Capture the cell that displays the provided text and extract its (X, Y) central coordinate. 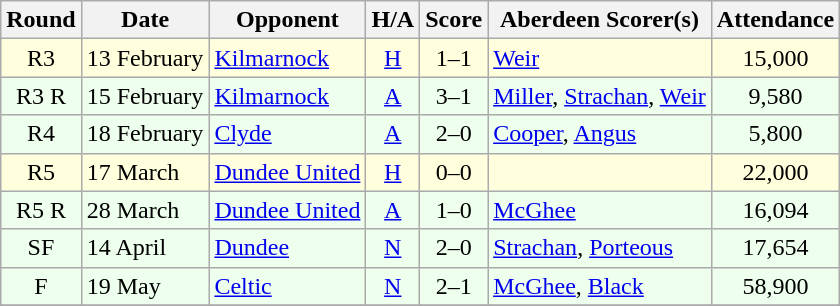
5,800 (775, 134)
Attendance (775, 20)
Dundee (288, 248)
McGhee, Black (600, 286)
14 April (145, 248)
15,000 (775, 58)
Score (454, 20)
R5 (41, 172)
Clyde (288, 134)
R4 (41, 134)
2–1 (454, 286)
Cooper, Angus (600, 134)
58,900 (775, 286)
Date (145, 20)
16,094 (775, 210)
22,000 (775, 172)
H/A (393, 20)
3–1 (454, 96)
Opponent (288, 20)
R3 R (41, 96)
R5 R (41, 210)
18 February (145, 134)
F (41, 286)
Weir (600, 58)
1–1 (454, 58)
17 March (145, 172)
19 May (145, 286)
Round (41, 20)
15 February (145, 96)
17,654 (775, 248)
13 February (145, 58)
Strachan, Porteous (600, 248)
R3 (41, 58)
9,580 (775, 96)
1–0 (454, 210)
SF (41, 248)
Miller, Strachan, Weir (600, 96)
Aberdeen Scorer(s) (600, 20)
0–0 (454, 172)
28 March (145, 210)
McGhee (600, 210)
Celtic (288, 286)
